Capture the cell that displays the provided text and extract its [x, y] central coordinate. 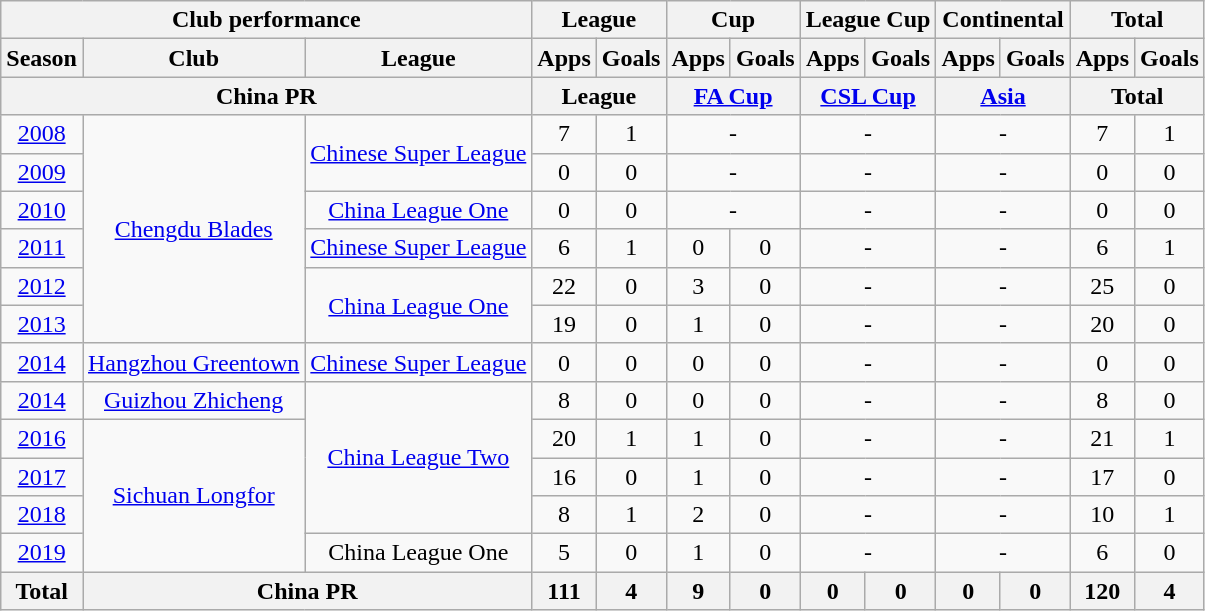
2018 [42, 515]
2010 [42, 210]
FA Cup [733, 96]
Cup [733, 20]
21 [1102, 438]
2011 [42, 248]
2008 [42, 134]
5 [564, 553]
2009 [42, 172]
9 [698, 591]
Chengdu Blades [193, 229]
2016 [42, 438]
Club performance [266, 20]
2017 [42, 477]
2019 [42, 553]
111 [564, 591]
China League Two [418, 457]
22 [564, 286]
Season [42, 58]
25 [1102, 286]
2012 [42, 286]
3 [698, 286]
17 [1102, 477]
2 [698, 515]
Guizhou Zhicheng [193, 400]
Club [193, 58]
CSL Cup [868, 96]
Hangzhou Greentown [193, 362]
120 [1102, 591]
2013 [42, 324]
League Cup [868, 20]
19 [564, 324]
Sichuan Longfor [193, 495]
Asia [1003, 96]
16 [564, 477]
Continental [1003, 20]
10 [1102, 515]
